Return the (x, y) coordinate for the center point of the cell that contains the specified text.  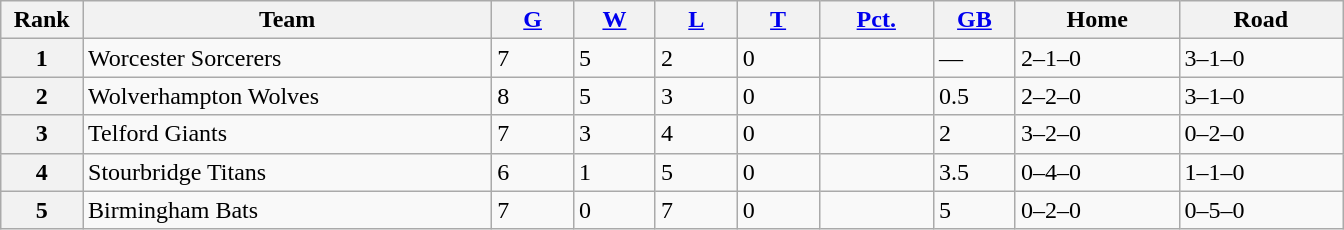
Team (288, 20)
Road (1261, 20)
Home (1097, 20)
Pct. (876, 20)
1–1–0 (1261, 172)
— (975, 58)
0–5–0 (1261, 210)
Rank (42, 20)
L (696, 20)
Wolverhampton Wolves (288, 96)
2–1–0 (1097, 58)
0–4–0 (1097, 172)
Birmingham Bats (288, 210)
Telford Giants (288, 134)
3.5 (975, 172)
3–2–0 (1097, 134)
8 (533, 96)
0.5 (975, 96)
Stourbridge Titans (288, 172)
G (533, 20)
6 (533, 172)
W (615, 20)
GB (975, 20)
T (778, 20)
2–2–0 (1097, 96)
Worcester Sorcerers (288, 58)
